Pinpoint the cell where the given text exists, returning its [X, Y] midpoint coordinate. 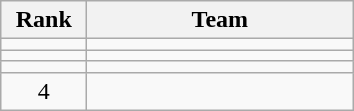
Team [220, 20]
Rank [44, 20]
4 [44, 91]
